Locate the cell with the specified text and output its [x, y] center coordinate. 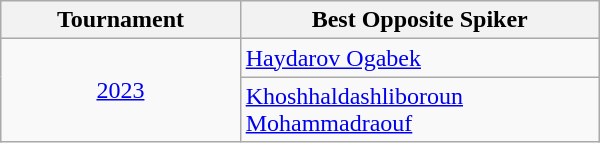
2023 [120, 90]
Haydarov Ogabek [420, 58]
Tournament [120, 20]
Khoshhaldashliboroun Mohammadraouf [420, 110]
Best Opposite Spiker [420, 20]
